Search for the cell housing the specified text and yield its [x, y] center coordinate. 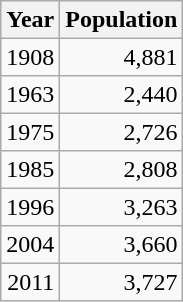
2004 [30, 244]
2,726 [122, 132]
2011 [30, 282]
4,881 [122, 56]
Population [122, 20]
3,727 [122, 282]
1908 [30, 56]
3,263 [122, 206]
Year [30, 20]
2,440 [122, 94]
1985 [30, 170]
2,808 [122, 170]
1996 [30, 206]
1975 [30, 132]
1963 [30, 94]
3,660 [122, 244]
